Output the [x, y] coordinate of the center of the cell containing the given text.  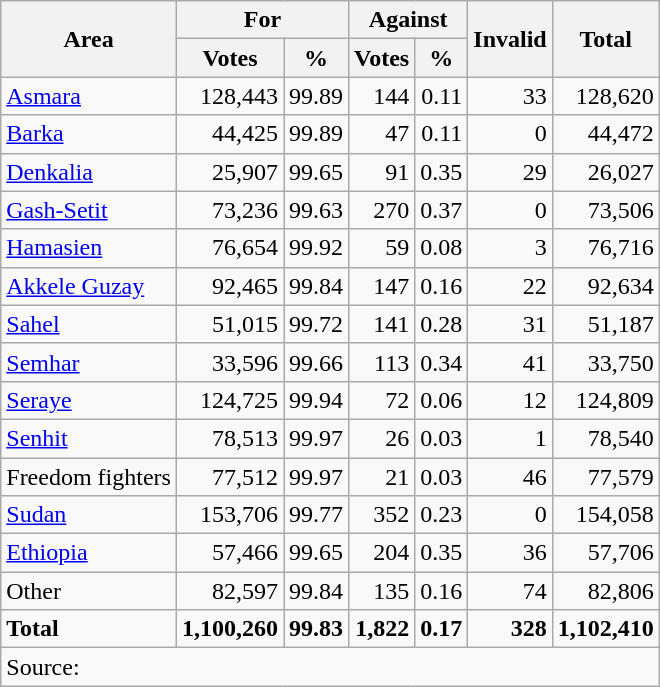
Area [89, 39]
26 [382, 438]
0.06 [442, 400]
21 [382, 477]
57,706 [606, 553]
Barka [89, 134]
0.17 [442, 629]
124,725 [230, 400]
Denkalia [89, 172]
Akkele Guzay [89, 286]
270 [382, 210]
99.94 [316, 400]
51,015 [230, 324]
82,597 [230, 591]
12 [510, 400]
Senhit [89, 438]
57,466 [230, 553]
Hamasien [89, 248]
0.23 [442, 515]
147 [382, 286]
78,513 [230, 438]
99.83 [316, 629]
Seraye [89, 400]
44,425 [230, 134]
25,907 [230, 172]
Sudan [89, 515]
26,027 [606, 172]
1,822 [382, 629]
82,806 [606, 591]
99.72 [316, 324]
99.63 [316, 210]
76,716 [606, 248]
Ethiopia [89, 553]
352 [382, 515]
3 [510, 248]
0.34 [442, 362]
0.28 [442, 324]
51,187 [606, 324]
91 [382, 172]
Sahel [89, 324]
Against [408, 20]
0.37 [442, 210]
99.92 [316, 248]
72 [382, 400]
33,750 [606, 362]
99.77 [316, 515]
74 [510, 591]
1,100,260 [230, 629]
78,540 [606, 438]
Gash-Setit [89, 210]
92,634 [606, 286]
153,706 [230, 515]
Freedom fighters [89, 477]
128,620 [606, 96]
328 [510, 629]
29 [510, 172]
128,443 [230, 96]
0.08 [442, 248]
124,809 [606, 400]
41 [510, 362]
36 [510, 553]
144 [382, 96]
1 [510, 438]
204 [382, 553]
44,472 [606, 134]
73,506 [606, 210]
77,579 [606, 477]
Invalid [510, 39]
99.66 [316, 362]
154,058 [606, 515]
Asmara [89, 96]
For [262, 20]
77,512 [230, 477]
Other [89, 591]
31 [510, 324]
22 [510, 286]
141 [382, 324]
47 [382, 134]
113 [382, 362]
1,102,410 [606, 629]
46 [510, 477]
92,465 [230, 286]
33,596 [230, 362]
Semhar [89, 362]
59 [382, 248]
33 [510, 96]
135 [382, 591]
76,654 [230, 248]
Source: [330, 667]
73,236 [230, 210]
